Identify which cell holds the provided text, then report its (x, y) central coordinate. 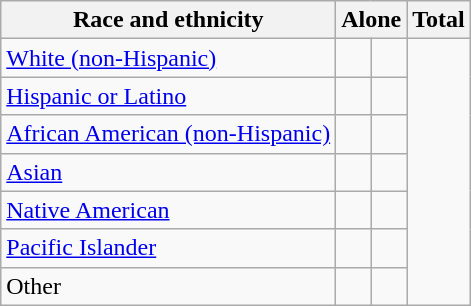
Race and ethnicity (168, 20)
Alone (372, 20)
Native American (168, 210)
Total (439, 20)
Asian (168, 172)
White (non-Hispanic) (168, 58)
Pacific Islander (168, 248)
Other (168, 286)
African American (non-Hispanic) (168, 134)
Hispanic or Latino (168, 96)
